Return (X, Y) of the center of cell containing provided text 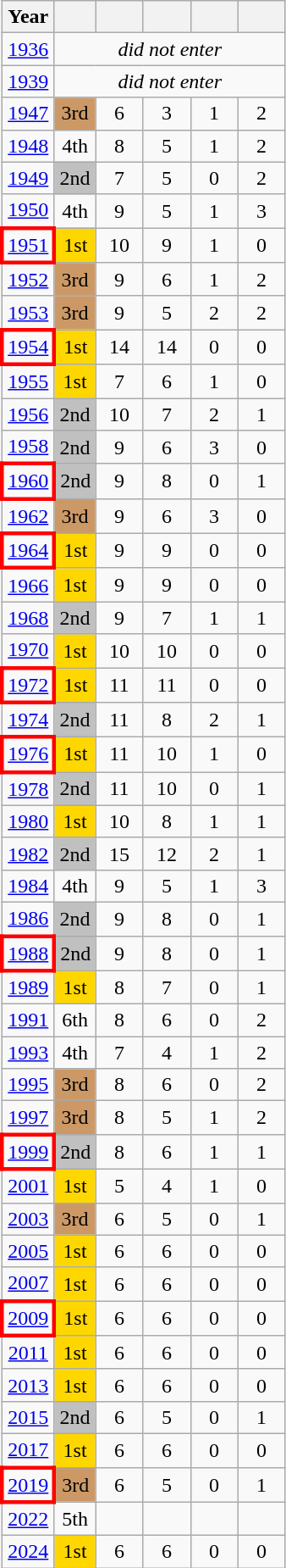
1954 (28, 348)
1949 (28, 178)
6th (74, 1020)
1995 (28, 1085)
1962 (28, 515)
1986 (28, 919)
1970 (28, 651)
1958 (28, 448)
1953 (28, 313)
1980 (28, 821)
1991 (28, 1020)
1955 (28, 381)
1989 (28, 987)
2005 (28, 1251)
1984 (28, 886)
1936 (28, 49)
1964 (28, 551)
1988 (28, 953)
2011 (28, 1353)
1982 (28, 854)
1956 (28, 414)
1960 (28, 481)
5th (74, 1519)
1950 (28, 211)
2007 (28, 1284)
1951 (28, 246)
12 (167, 854)
1976 (28, 754)
2001 (28, 1186)
1972 (28, 685)
2009 (28, 1319)
Year (28, 17)
1978 (28, 789)
2017 (28, 1450)
1947 (28, 114)
2013 (28, 1385)
2019 (28, 1485)
15 (119, 854)
2024 (28, 1552)
1948 (28, 146)
1993 (28, 1053)
2022 (28, 1519)
1952 (28, 280)
2015 (28, 1417)
1974 (28, 720)
1939 (28, 81)
1997 (28, 1118)
1968 (28, 618)
1966 (28, 585)
1999 (28, 1151)
2003 (28, 1219)
